Detect which cell encompasses the target text, then output its (X, Y) center coordinate. 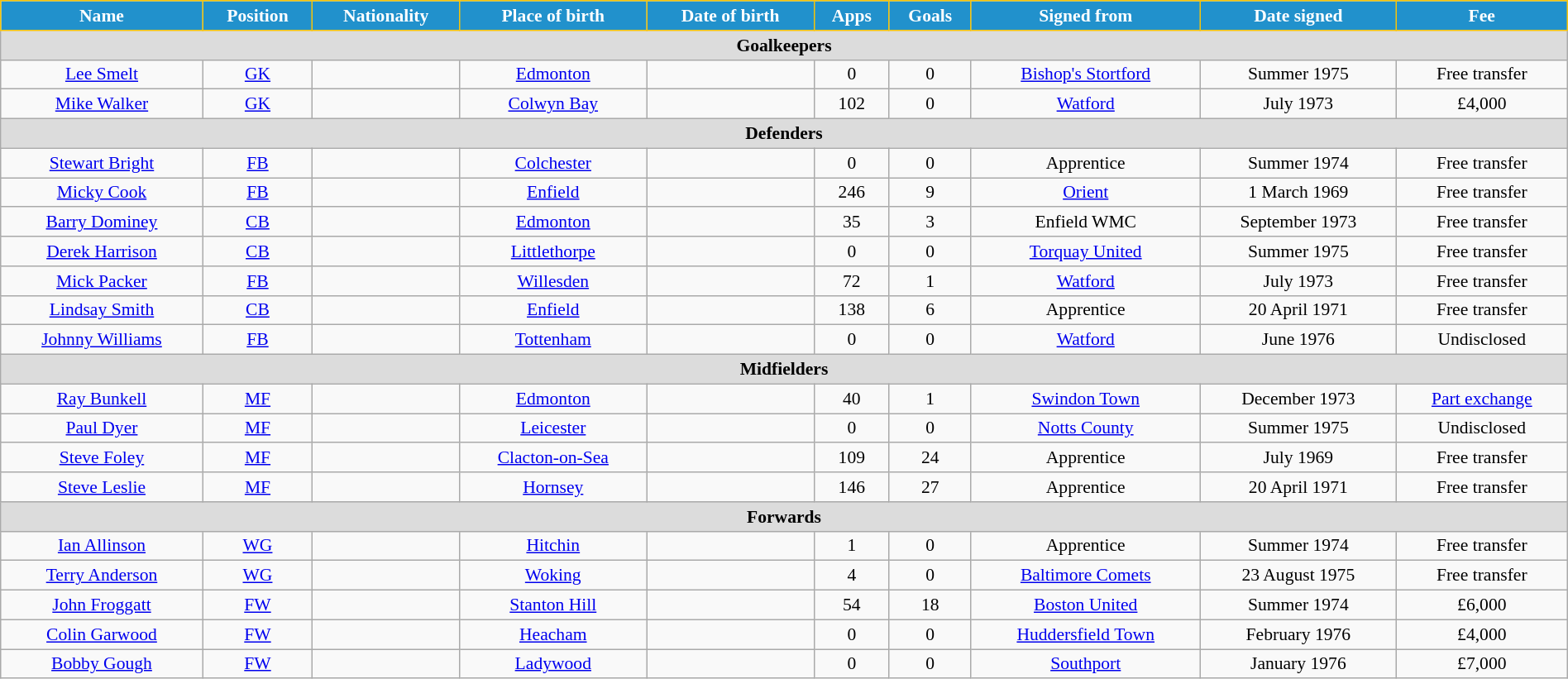
Stanton Hill (552, 605)
109 (852, 458)
September 1973 (1298, 222)
138 (852, 310)
Mike Walker (102, 104)
246 (852, 193)
Colin Garwood (102, 634)
Stewart Bright (102, 163)
Date of birth (730, 16)
Goals (930, 16)
35 (852, 222)
18 (930, 605)
Steve Foley (102, 458)
January 1976 (1298, 664)
£7,000 (1482, 664)
John Froggatt (102, 605)
1 March 1969 (1298, 193)
Leicester (552, 428)
54 (852, 605)
Ladywood (552, 664)
Ray Bunkell (102, 399)
3 (930, 222)
June 1976 (1298, 340)
Place of birth (552, 16)
February 1976 (1298, 634)
Enfield WMC (1085, 222)
Part exchange (1482, 399)
Position (258, 16)
Apps (852, 16)
July 1969 (1298, 458)
Barry Dominey (102, 222)
Hornsey (552, 487)
23 August 1975 (1298, 576)
Paul Dyer (102, 428)
Clacton-on-Sea (552, 458)
Micky Cook (102, 193)
Signed from (1085, 16)
Hitchin (552, 546)
Tottenham (552, 340)
Lindsay Smith (102, 310)
Steve Leslie (102, 487)
Notts County (1085, 428)
Date signed (1298, 16)
Goalkeepers (784, 45)
Huddersfield Town (1085, 634)
Name (102, 16)
Colwyn Bay (552, 104)
Bishop's Stortford (1085, 74)
Woking (552, 576)
£6,000 (1482, 605)
Lee Smelt (102, 74)
Midfielders (784, 370)
Johnny Williams (102, 340)
Colchester (552, 163)
Willesden (552, 281)
4 (852, 576)
9 (930, 193)
6 (930, 310)
102 (852, 104)
Orient (1085, 193)
146 (852, 487)
Derek Harrison (102, 251)
Heacham (552, 634)
Ian Allinson (102, 546)
24 (930, 458)
Littlethorpe (552, 251)
72 (852, 281)
Baltimore Comets (1085, 576)
Torquay United (1085, 251)
Swindon Town (1085, 399)
Mick Packer (102, 281)
December 1973 (1298, 399)
40 (852, 399)
Bobby Gough (102, 664)
Nationality (386, 16)
Forwards (784, 517)
Defenders (784, 134)
Fee (1482, 16)
Boston United (1085, 605)
Terry Anderson (102, 576)
27 (930, 487)
Southport (1085, 664)
